Return (X, Y) of the center of cell containing provided text 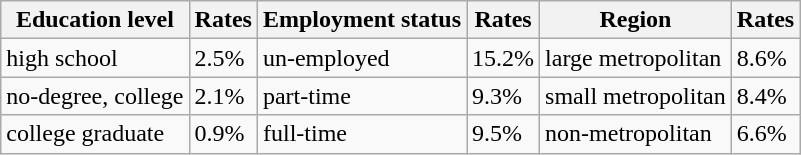
small metropolitan (636, 96)
part-time (362, 96)
Employment status (362, 20)
6.6% (765, 134)
non-metropolitan (636, 134)
un-employed (362, 58)
college graduate (95, 134)
Region (636, 20)
no-degree, college (95, 96)
2.1% (223, 96)
large metropolitan (636, 58)
8.6% (765, 58)
8.4% (765, 96)
high school (95, 58)
15.2% (504, 58)
2.5% (223, 58)
9.5% (504, 134)
0.9% (223, 134)
Education level (95, 20)
9.3% (504, 96)
full-time (362, 134)
